Scan for the cell matching the given text and deliver its [x, y] coordinate at center. 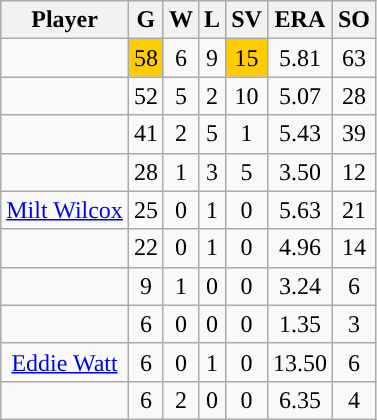
SV [247, 20]
L [212, 20]
12 [354, 172]
3.50 [300, 172]
22 [146, 248]
15 [247, 58]
5.43 [300, 134]
5.81 [300, 58]
3.24 [300, 286]
39 [354, 134]
21 [354, 210]
25 [146, 210]
G [146, 20]
Eddie Watt [65, 362]
41 [146, 134]
52 [146, 96]
W [180, 20]
4 [354, 400]
6.35 [300, 400]
1.35 [300, 324]
ERA [300, 20]
13.50 [300, 362]
58 [146, 58]
63 [354, 58]
10 [247, 96]
Player [65, 20]
4.96 [300, 248]
SO [354, 20]
5.07 [300, 96]
14 [354, 248]
Milt Wilcox [65, 210]
5.63 [300, 210]
